Search for the cell housing the specified text and yield its (x, y) center coordinate. 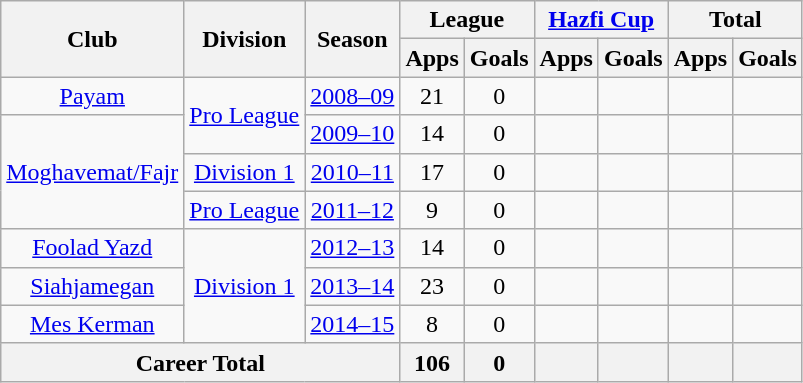
2010–11 (352, 172)
2012–13 (352, 248)
Mes Kerman (92, 324)
106 (432, 362)
2013–14 (352, 286)
21 (432, 96)
Total (735, 20)
Moghavemat/Fajr (92, 172)
23 (432, 286)
Hazfi Cup (601, 20)
2009–10 (352, 134)
Season (352, 39)
Division (244, 39)
League (467, 20)
Career Total (200, 362)
9 (432, 210)
2014–15 (352, 324)
2011–12 (352, 210)
2008–09 (352, 96)
Foolad Yazd (92, 248)
Siahjamegan (92, 286)
Club (92, 39)
Payam (92, 96)
8 (432, 324)
17 (432, 172)
